Return the [x, y] coordinate for the center point of the cell that contains the specified text.  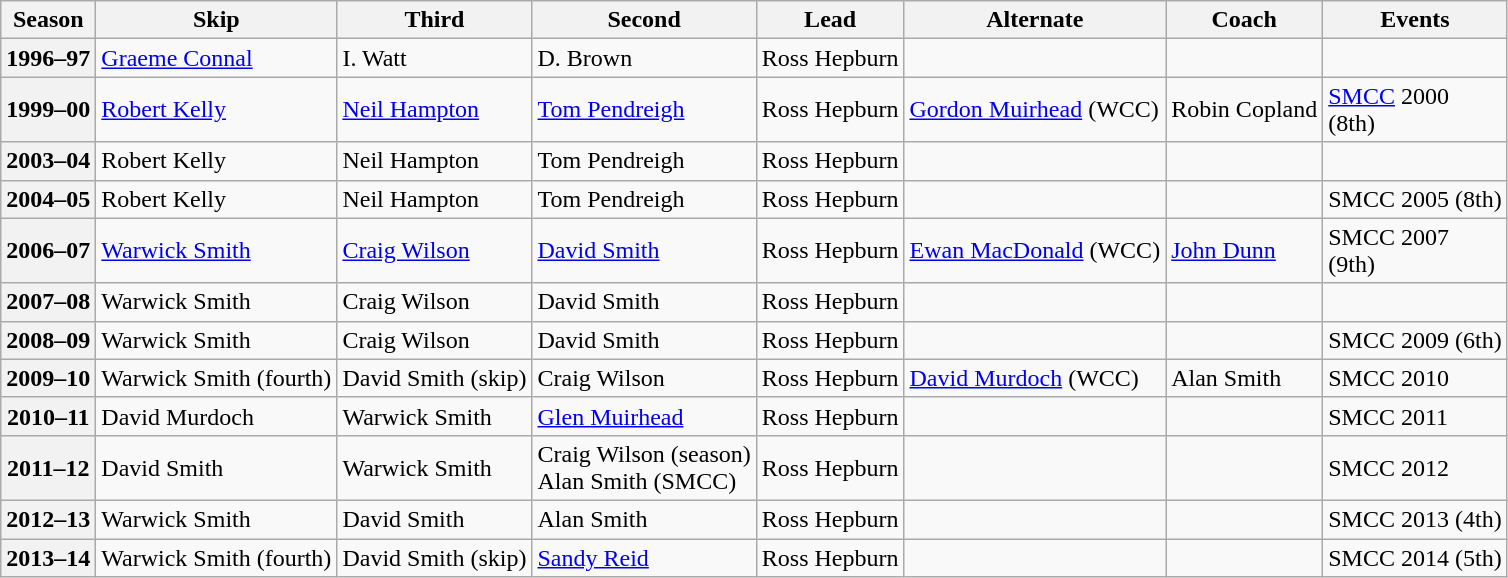
Ewan MacDonald (WCC) [1035, 250]
Alternate [1035, 20]
Events [1415, 20]
2007–08 [48, 302]
Robin Copland [1244, 110]
Third [434, 20]
SMCC 2007 (9th) [1415, 250]
2010–11 [48, 416]
2003–04 [48, 161]
SMCC 2009 (6th) [1415, 340]
Glen Muirhead [644, 416]
2008–09 [48, 340]
SMCC 2013 (4th) [1415, 519]
SMCC 2000 (8th) [1415, 110]
2004–05 [48, 199]
2011–12 [48, 468]
1999–00 [48, 110]
Gordon Muirhead (WCC) [1035, 110]
Second [644, 20]
I. Watt [434, 58]
Coach [1244, 20]
David Murdoch (WCC) [1035, 378]
2009–10 [48, 378]
Season [48, 20]
Sandy Reid [644, 557]
2013–14 [48, 557]
Lead [830, 20]
David Murdoch [216, 416]
SMCC 2010 [1415, 378]
Craig Wilson (season)Alan Smith (SMCC) [644, 468]
SMCC 2012 [1415, 468]
Skip [216, 20]
D. Brown [644, 58]
2006–07 [48, 250]
SMCC 2011 [1415, 416]
2012–13 [48, 519]
SMCC 2005 (8th) [1415, 199]
John Dunn [1244, 250]
SMCC 2014 (5th) [1415, 557]
1996–97 [48, 58]
Graeme Connal [216, 58]
